Locate the cell with the specified text and output its [x, y] center coordinate. 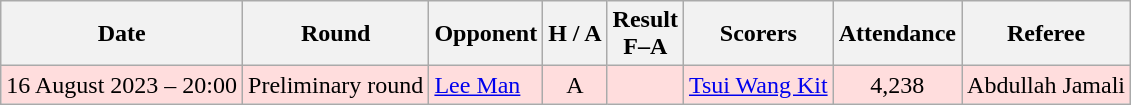
Scorers [758, 34]
Referee [1046, 34]
A [575, 85]
Preliminary round [336, 85]
Abdullah Jamali [1046, 85]
Lee Man [486, 85]
Opponent [486, 34]
H / A [575, 34]
Tsui Wang Kit [758, 85]
ResultF–A [645, 34]
16 August 2023 – 20:00 [122, 85]
Attendance [897, 34]
Date [122, 34]
4,238 [897, 85]
Round [336, 34]
